Scan for the cell matching the given text and deliver its [X, Y] coordinate at center. 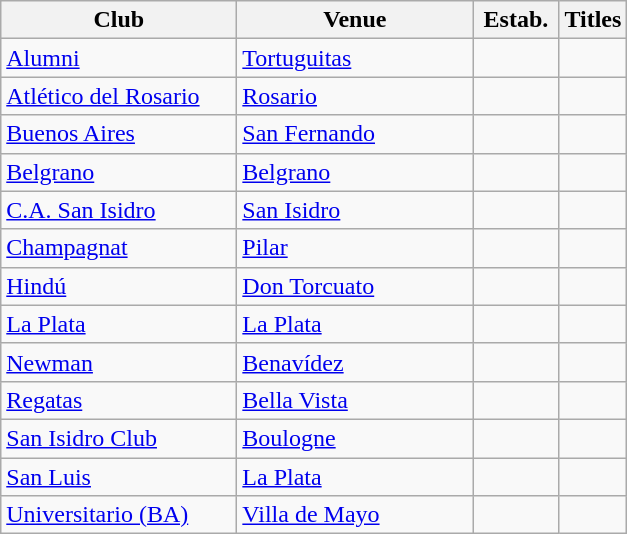
Titles [593, 20]
Bella Vista [355, 400]
Estab. [516, 20]
San Luis [119, 477]
Club [119, 20]
Boulogne [355, 438]
Regatas [119, 400]
Pilar [355, 248]
San Fernando [355, 134]
Hindú [119, 286]
Villa de Mayo [355, 515]
Universitario (BA) [119, 515]
Benavídez [355, 362]
San Isidro [355, 210]
San Isidro Club [119, 438]
Don Torcuato [355, 286]
Champagnat [119, 248]
Atlético del Rosario [119, 96]
Newman [119, 362]
Venue [355, 20]
Buenos Aires [119, 134]
C.A. San Isidro [119, 210]
Tortuguitas [355, 58]
Alumni [119, 58]
Rosario [355, 96]
